Provide the (X, Y) coordinate of the cell's center where the given text is located.  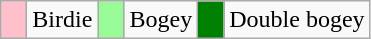
Birdie (62, 20)
Bogey (161, 20)
Double bogey (297, 20)
